Find where the given text appears and provide that cell's center as (X, Y) coordinate. 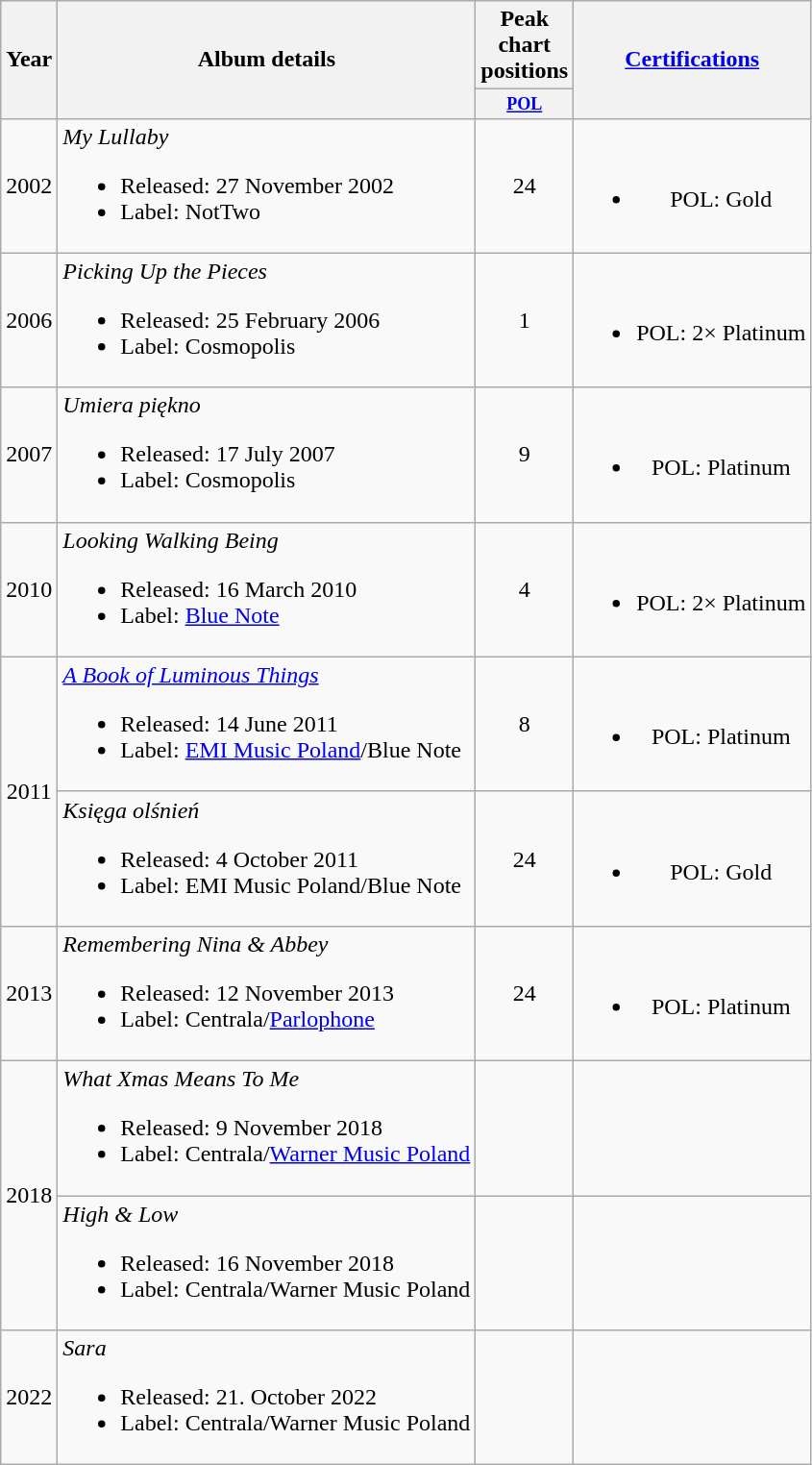
Year (29, 60)
8 (525, 724)
2002 (29, 186)
My LullabyReleased: 27 November 2002Label: NotTwo (267, 186)
A Book of Luminous ThingsReleased: 14 June 2011Label: EMI Music Poland/Blue Note (267, 724)
Księga olśnieńReleased: 4 October 2011Label: EMI Music Poland/Blue Note (267, 858)
2006 (29, 320)
Certifications (692, 60)
Picking Up the PiecesReleased: 25 February 2006Label: Cosmopolis (267, 320)
9 (525, 455)
High & LowReleased: 16 November 2018Label: Centrala/Warner Music Poland (267, 1263)
1 (525, 320)
SaraReleased: 21. October 2022Label: Centrala/Warner Music Poland (267, 1398)
Album details (267, 60)
Remembering Nina & AbbeyReleased: 12 November 2013Label: Centrala/Parlophone (267, 993)
Umiera pięknoReleased: 17 July 2007Label: Cosmopolis (267, 455)
4 (525, 589)
2022 (29, 1398)
2010 (29, 589)
2007 (29, 455)
2018 (29, 1196)
2011 (29, 791)
2013 (29, 993)
Looking Walking BeingReleased: 16 March 2010Label: Blue Note (267, 589)
What Xmas Means To MeReleased: 9 November 2018Label: Centrala/Warner Music Poland (267, 1129)
Peak chart positions (525, 45)
POL (525, 104)
